Provide the [x, y] coordinate of the cell's center where the given text is located.  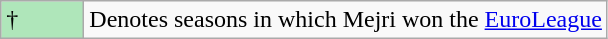
Denotes seasons in which Mejri won the EuroLeague [346, 20]
† [42, 20]
